Scan for the cell matching the given text and deliver its (x, y) coordinate at center. 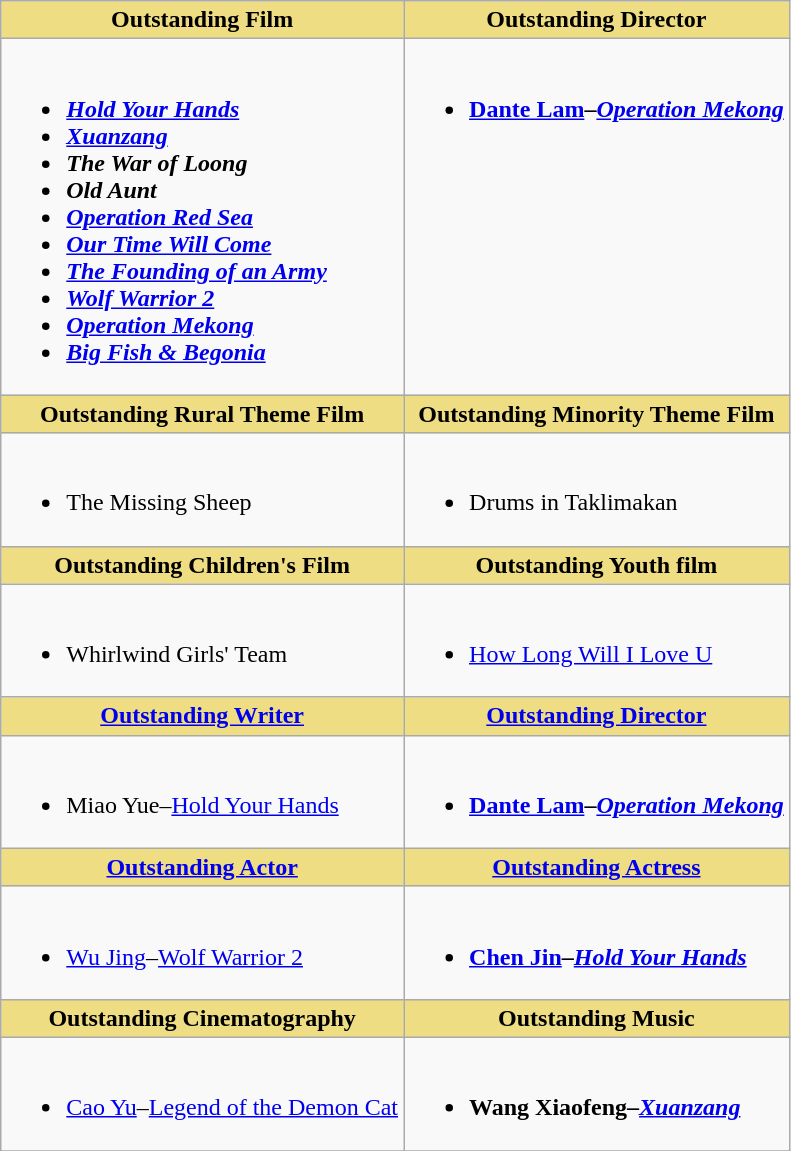
Outstanding Children's Film (202, 565)
Miao Yue–Hold Your Hands (202, 792)
Chen Jin–Hold Your Hands (597, 942)
Cao Yu–Legend of the Demon Cat (202, 1094)
Outstanding Youth film (597, 565)
Outstanding Film (202, 20)
Whirlwind Girls' Team (202, 640)
Outstanding Actor (202, 867)
Outstanding Actress (597, 867)
Wu Jing–Wolf Warrior 2 (202, 942)
Outstanding Music (597, 1018)
Drums in Taklimakan (597, 490)
The Missing Sheep (202, 490)
Outstanding Writer (202, 716)
How Long Will I Love U (597, 640)
Outstanding Cinematography (202, 1018)
Wang Xiaofeng–Xuanzang (597, 1094)
Outstanding Rural Theme Film (202, 414)
Outstanding Minority Theme Film (597, 414)
